From the cell containing the given text, extract its center point as [x, y] coordinate. 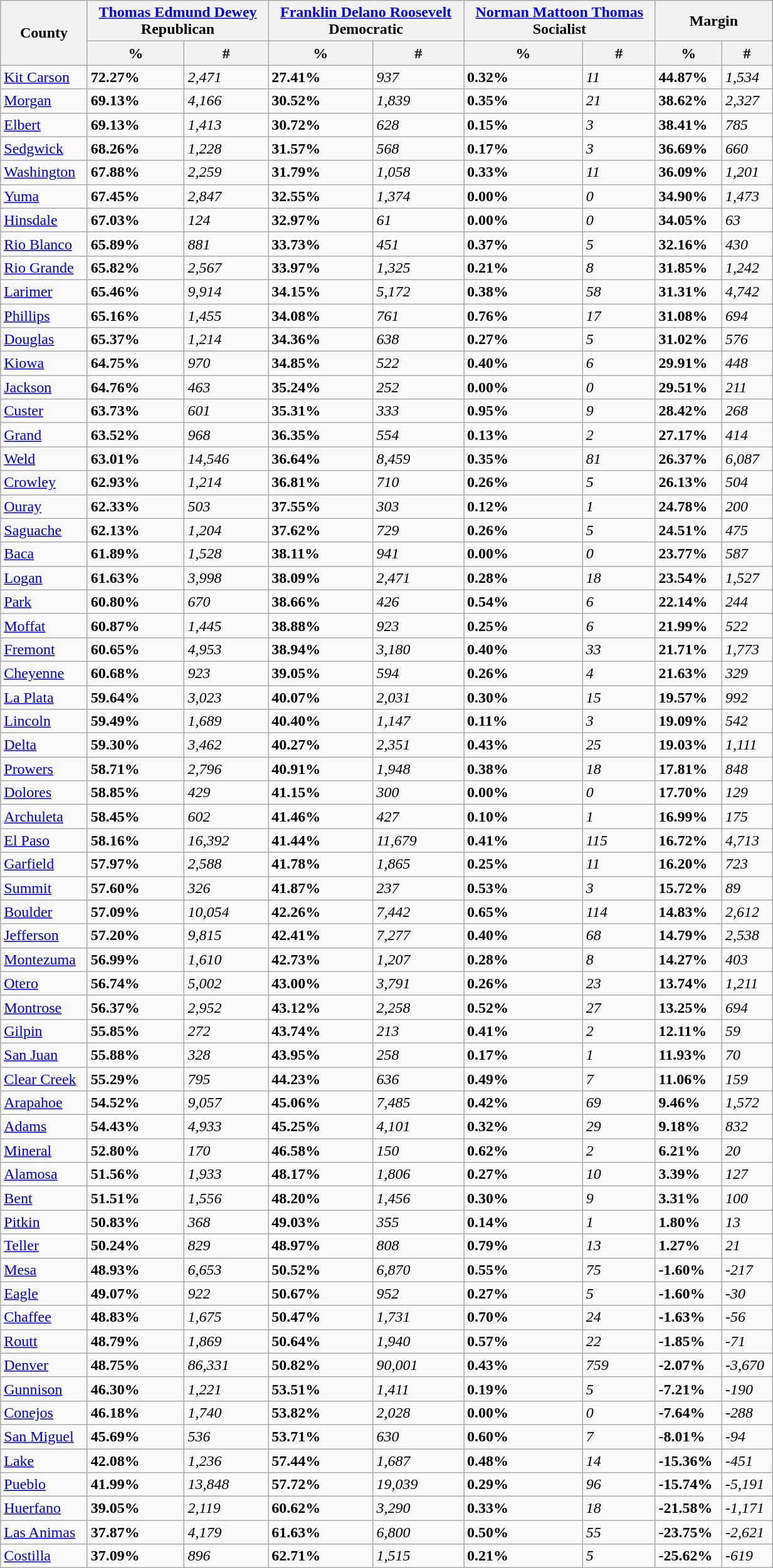
2,119 [226, 1508]
832 [747, 1127]
2,259 [226, 172]
9,815 [226, 936]
29.51% [688, 387]
32.97% [321, 220]
Otero [44, 983]
4,953 [226, 649]
65.89% [135, 244]
0.54% [523, 602]
72.27% [135, 77]
33 [619, 649]
38.66% [321, 602]
Moffat [44, 625]
0.14% [523, 1222]
31.57% [321, 149]
1,572 [747, 1103]
19.09% [688, 721]
1,528 [226, 554]
0.53% [523, 888]
38.41% [688, 125]
11.93% [688, 1055]
628 [419, 125]
1,228 [226, 149]
37.09% [135, 1556]
81 [619, 459]
Franklin Delano RooseveltDemocratic [366, 21]
3,023 [226, 698]
0.12% [523, 506]
37.62% [321, 530]
Pitkin [44, 1222]
968 [226, 435]
-15.36% [688, 1461]
28.42% [688, 411]
1,236 [226, 1461]
43.12% [321, 1007]
1,411 [419, 1389]
237 [419, 888]
16.72% [688, 840]
26.37% [688, 459]
33.97% [321, 268]
922 [226, 1294]
0.60% [523, 1436]
Cheyenne [44, 673]
21.63% [688, 673]
22.14% [688, 602]
129 [747, 793]
42.08% [135, 1461]
42.26% [321, 912]
0.11% [523, 721]
36.81% [321, 483]
1,948 [419, 769]
-451 [747, 1461]
-1.85% [688, 1341]
355 [419, 1222]
7,442 [419, 912]
13.25% [688, 1007]
Rio Grande [44, 268]
67.88% [135, 172]
1,865 [419, 864]
-5,191 [747, 1485]
61 [419, 220]
60.80% [135, 602]
115 [619, 840]
200 [747, 506]
-8.01% [688, 1436]
1,413 [226, 125]
Logan [44, 578]
11.06% [688, 1079]
68.26% [135, 149]
0.49% [523, 1079]
15 [619, 698]
16.99% [688, 817]
0.37% [523, 244]
32.55% [321, 196]
Jefferson [44, 936]
Baca [44, 554]
1,839 [419, 101]
13.74% [688, 983]
10 [619, 1174]
-71 [747, 1341]
970 [226, 363]
23.54% [688, 578]
48.20% [321, 1198]
37.87% [135, 1532]
175 [747, 817]
258 [419, 1055]
9.46% [688, 1103]
1,456 [419, 1198]
8,459 [419, 459]
1,940 [419, 1341]
1,687 [419, 1461]
96 [619, 1485]
41.15% [321, 793]
34.05% [688, 220]
0.19% [523, 1389]
0.50% [523, 1532]
Montrose [44, 1007]
2,351 [419, 745]
-94 [747, 1436]
5,172 [419, 291]
6,800 [419, 1532]
53.51% [321, 1389]
568 [419, 149]
Fremont [44, 649]
451 [419, 244]
992 [747, 698]
Garfield [44, 864]
43.74% [321, 1031]
1,556 [226, 1198]
65.46% [135, 291]
59 [747, 1031]
-21.58% [688, 1508]
848 [747, 769]
9.18% [688, 1127]
7,277 [419, 936]
Washington [44, 172]
Bent [44, 1198]
272 [226, 1031]
56.99% [135, 959]
1,211 [747, 983]
22 [619, 1341]
Margin [713, 21]
0.10% [523, 817]
52.80% [135, 1151]
55 [619, 1532]
Summit [44, 888]
576 [747, 340]
57.60% [135, 888]
403 [747, 959]
268 [747, 411]
1.80% [688, 1222]
64.76% [135, 387]
17.81% [688, 769]
41.46% [321, 817]
15.72% [688, 888]
31.02% [688, 340]
2,796 [226, 769]
58.16% [135, 840]
27.41% [321, 77]
Sedgwick [44, 149]
Delta [44, 745]
150 [419, 1151]
35.24% [321, 387]
4,101 [419, 1127]
4,713 [747, 840]
-25.62% [688, 1556]
536 [226, 1436]
60.87% [135, 625]
25 [619, 745]
300 [419, 793]
Norman Mattoon ThomasSocialist [559, 21]
1,207 [419, 959]
252 [419, 387]
14.27% [688, 959]
1,740 [226, 1413]
56.74% [135, 983]
County [44, 33]
0.79% [523, 1246]
63 [747, 220]
Gilpin [44, 1031]
-56 [747, 1317]
62.71% [321, 1556]
504 [747, 483]
38.94% [321, 649]
16,392 [226, 840]
601 [226, 411]
40.07% [321, 698]
0.13% [523, 435]
329 [747, 673]
53.71% [321, 1436]
6,087 [747, 459]
503 [226, 506]
Elbert [44, 125]
Eagle [44, 1294]
89 [747, 888]
Kit Carson [44, 77]
16.20% [688, 864]
4,742 [747, 291]
44.87% [688, 77]
67.45% [135, 196]
Denver [44, 1365]
-23.75% [688, 1532]
881 [226, 244]
759 [619, 1365]
-7.64% [688, 1413]
57.97% [135, 864]
Thomas Edmund DeweyRepublican [177, 21]
0.76% [523, 315]
-288 [747, 1413]
463 [226, 387]
1,374 [419, 196]
-619 [747, 1556]
-2.07% [688, 1365]
31.79% [321, 172]
1.27% [688, 1246]
244 [747, 602]
45.69% [135, 1436]
14 [619, 1461]
-15.74% [688, 1485]
Chaffee [44, 1317]
La Plata [44, 698]
127 [747, 1174]
2,847 [226, 196]
114 [619, 912]
0.70% [523, 1317]
Hinsdale [44, 220]
50.52% [321, 1270]
Douglas [44, 340]
48.75% [135, 1365]
60.62% [321, 1508]
Jackson [44, 387]
Dolores [44, 793]
333 [419, 411]
51.51% [135, 1198]
602 [226, 817]
58.71% [135, 769]
795 [226, 1079]
50.24% [135, 1246]
43.95% [321, 1055]
23.77% [688, 554]
-190 [747, 1389]
Larimer [44, 291]
587 [747, 554]
2,258 [419, 1007]
34.08% [321, 315]
Adams [44, 1127]
7,485 [419, 1103]
50.83% [135, 1222]
2,952 [226, 1007]
El Paso [44, 840]
19,039 [419, 1485]
19.03% [688, 745]
1,455 [226, 315]
1,675 [226, 1317]
-3,670 [747, 1365]
Rio Blanco [44, 244]
38.62% [688, 101]
0.52% [523, 1007]
35.31% [321, 411]
0.42% [523, 1103]
46.18% [135, 1413]
67.03% [135, 220]
9,057 [226, 1103]
San Juan [44, 1055]
326 [226, 888]
20 [747, 1151]
9,914 [226, 291]
Arapahoe [44, 1103]
24.78% [688, 506]
68 [619, 936]
-2,621 [747, 1532]
54.52% [135, 1103]
3,290 [419, 1508]
Prowers [44, 769]
57.09% [135, 912]
0.65% [523, 912]
Costilla [44, 1556]
46.58% [321, 1151]
58.85% [135, 793]
Grand [44, 435]
594 [419, 673]
723 [747, 864]
0.48% [523, 1461]
Phillips [44, 315]
86,331 [226, 1365]
636 [419, 1079]
3,998 [226, 578]
Archuleta [44, 817]
54.43% [135, 1127]
1,689 [226, 721]
414 [747, 435]
55.29% [135, 1079]
761 [419, 315]
1,221 [226, 1389]
21.99% [688, 625]
6.21% [688, 1151]
75 [619, 1270]
11,679 [419, 840]
429 [226, 793]
48.83% [135, 1317]
41.44% [321, 840]
Boulder [44, 912]
Montezuma [44, 959]
0.57% [523, 1341]
41.87% [321, 888]
63.52% [135, 435]
Ouray [44, 506]
785 [747, 125]
Lincoln [44, 721]
49.03% [321, 1222]
1,111 [747, 745]
2,538 [747, 936]
Saguache [44, 530]
36.64% [321, 459]
62.93% [135, 483]
40.40% [321, 721]
638 [419, 340]
31.85% [688, 268]
710 [419, 483]
1,204 [226, 530]
29.91% [688, 363]
170 [226, 1151]
41.78% [321, 864]
41.99% [135, 1485]
San Miguel [44, 1436]
1,527 [747, 578]
40.27% [321, 745]
6,870 [419, 1270]
48.79% [135, 1341]
59.49% [135, 721]
941 [419, 554]
829 [226, 1246]
Las Animas [44, 1532]
50.47% [321, 1317]
303 [419, 506]
57.20% [135, 936]
63.01% [135, 459]
Pueblo [44, 1485]
Conejos [44, 1413]
1,201 [747, 172]
26.13% [688, 483]
Custer [44, 411]
1,869 [226, 1341]
45.25% [321, 1127]
Morgan [44, 101]
100 [747, 1198]
60.68% [135, 673]
1,731 [419, 1317]
5,002 [226, 983]
213 [419, 1031]
14,546 [226, 459]
40.91% [321, 769]
62.13% [135, 530]
Mesa [44, 1270]
2,612 [747, 912]
3,791 [419, 983]
33.73% [321, 244]
729 [419, 530]
56.37% [135, 1007]
50.82% [321, 1365]
65.37% [135, 340]
-30 [747, 1294]
1,610 [226, 959]
51.56% [135, 1174]
17 [619, 315]
Alamosa [44, 1174]
Lake [44, 1461]
36.09% [688, 172]
448 [747, 363]
38.11% [321, 554]
50.67% [321, 1294]
17.70% [688, 793]
1,445 [226, 625]
1,933 [226, 1174]
59.64% [135, 698]
0.95% [523, 411]
159 [747, 1079]
62.33% [135, 506]
48.17% [321, 1174]
12.11% [688, 1031]
670 [226, 602]
Weld [44, 459]
896 [226, 1556]
Huerfano [44, 1508]
427 [419, 817]
2,588 [226, 864]
211 [747, 387]
3.39% [688, 1174]
50.64% [321, 1341]
630 [419, 1436]
31.08% [688, 315]
Crowley [44, 483]
6,653 [226, 1270]
36.69% [688, 149]
64.75% [135, 363]
-1.63% [688, 1317]
Yuma [44, 196]
10,054 [226, 912]
3,180 [419, 649]
1,147 [419, 721]
24.51% [688, 530]
29 [619, 1127]
57.44% [321, 1461]
27.17% [688, 435]
14.79% [688, 936]
0.15% [523, 125]
1,534 [747, 77]
90,001 [419, 1365]
45.06% [321, 1103]
660 [747, 149]
48.93% [135, 1270]
Teller [44, 1246]
53.82% [321, 1413]
57.72% [321, 1485]
55.88% [135, 1055]
554 [419, 435]
Mineral [44, 1151]
430 [747, 244]
34.15% [321, 291]
38.09% [321, 578]
34.85% [321, 363]
952 [419, 1294]
4,179 [226, 1532]
1,325 [419, 268]
-7.21% [688, 1389]
542 [747, 721]
Clear Creek [44, 1079]
328 [226, 1055]
24 [619, 1317]
2,031 [419, 698]
4,933 [226, 1127]
63.73% [135, 411]
38.88% [321, 625]
65.82% [135, 268]
1,242 [747, 268]
43.00% [321, 983]
3,462 [226, 745]
42.41% [321, 936]
Gunnison [44, 1389]
1,058 [419, 172]
-1,171 [747, 1508]
808 [419, 1246]
46.30% [135, 1389]
1,773 [747, 649]
48.97% [321, 1246]
2,028 [419, 1413]
69 [619, 1103]
30.72% [321, 125]
61.89% [135, 554]
60.65% [135, 649]
426 [419, 602]
30.52% [321, 101]
34.90% [688, 196]
1,473 [747, 196]
21.71% [688, 649]
937 [419, 77]
59.30% [135, 745]
37.55% [321, 506]
58.45% [135, 817]
2,327 [747, 101]
13,848 [226, 1485]
475 [747, 530]
4,166 [226, 101]
0.29% [523, 1485]
368 [226, 1222]
3.31% [688, 1198]
49.07% [135, 1294]
1,515 [419, 1556]
36.35% [321, 435]
2,567 [226, 268]
4 [619, 673]
1,806 [419, 1174]
27 [619, 1007]
31.31% [688, 291]
Routt [44, 1341]
70 [747, 1055]
0.62% [523, 1151]
14.83% [688, 912]
32.16% [688, 244]
58 [619, 291]
44.23% [321, 1079]
0.55% [523, 1270]
19.57% [688, 698]
-217 [747, 1270]
Kiowa [44, 363]
55.85% [135, 1031]
34.36% [321, 340]
23 [619, 983]
124 [226, 220]
65.16% [135, 315]
42.73% [321, 959]
Park [44, 602]
